Provide the (X, Y) coordinate of the cell's center where the given text is located.  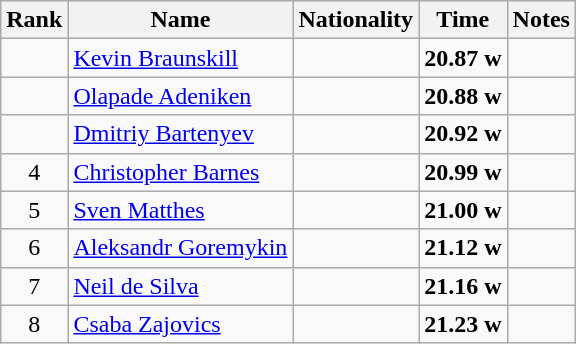
Dmitriy Bartenyev (180, 134)
21.23 w (463, 324)
20.88 w (463, 96)
21.00 w (463, 210)
Rank (34, 20)
Csaba Zajovics (180, 324)
Neil de Silva (180, 286)
21.12 w (463, 248)
20.92 w (463, 134)
Aleksandr Goremykin (180, 248)
5 (34, 210)
21.16 w (463, 286)
Kevin Braunskill (180, 58)
Time (463, 20)
Sven Matthes (180, 210)
4 (34, 172)
Christopher Barnes (180, 172)
8 (34, 324)
7 (34, 286)
Nationality (356, 20)
6 (34, 248)
20.99 w (463, 172)
20.87 w (463, 58)
Name (180, 20)
Olapade Adeniken (180, 96)
Notes (541, 20)
